Extract the [X, Y] coordinate from the center of the cell holding the provided text.  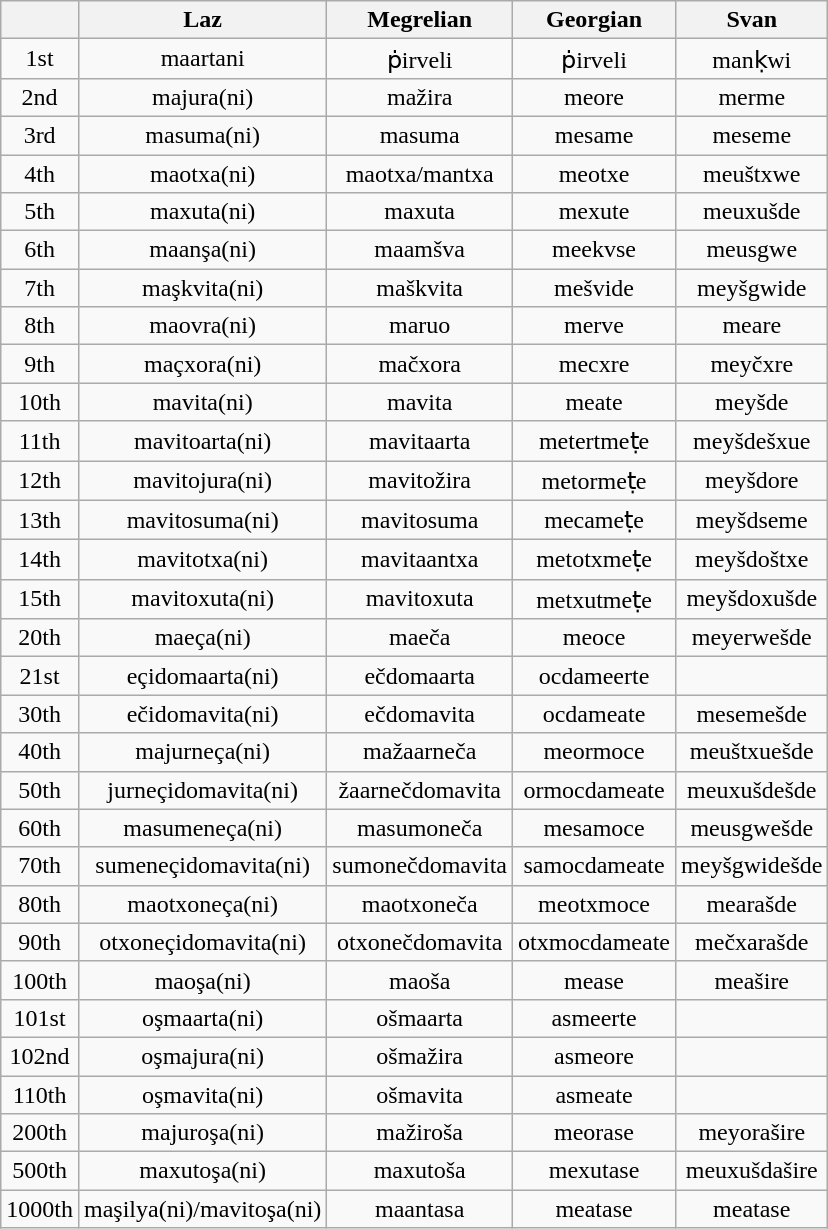
mesemešde [752, 714]
mesame [594, 135]
maçxora(ni) [202, 364]
4th [40, 173]
meyšde [752, 402]
meyšdoštxe [752, 560]
meuxušde [752, 212]
9th [40, 364]
metertmeṭe [594, 441]
mavitoarta(ni) [202, 441]
ormocdameate [594, 790]
maxutoša [420, 1171]
15th [40, 599]
majuroşa(ni) [202, 1133]
110th [40, 1095]
mecxre [594, 364]
majura(ni) [202, 97]
maşilya(ni)/mavitoşa(ni) [202, 1209]
mažira [420, 97]
majurneça(ni) [202, 752]
mesamoce [594, 828]
8th [40, 326]
mavitosuma [420, 520]
žaarnečdomavita [420, 790]
masuma [420, 135]
meyerwešde [752, 638]
asmeate [594, 1095]
meusgwešde [752, 828]
meyšgwidešde [752, 866]
ocdameerte [594, 676]
7th [40, 288]
samocdameate [594, 866]
40th [40, 752]
mečxarašde [752, 942]
21st [40, 676]
70th [40, 866]
mexutase [594, 1171]
maeča [420, 638]
100th [40, 980]
meormoce [594, 752]
12th [40, 480]
meotxe [594, 173]
maantasa [420, 1209]
10th [40, 402]
6th [40, 250]
ečdomavita [420, 714]
meare [752, 326]
meekvse [594, 250]
meusgwe [752, 250]
meuxušdešde [752, 790]
1st [40, 59]
101st [40, 1018]
5th [40, 212]
eçidomaarta(ni) [202, 676]
meyšdseme [752, 520]
maotxoneça(ni) [202, 904]
masumoneča [420, 828]
maškvita [420, 288]
ečidomavita(ni) [202, 714]
sumonečdomavita [420, 866]
maoşa(ni) [202, 980]
oşmaarta(ni) [202, 1018]
meorase [594, 1133]
2nd [40, 97]
mešvide [594, 288]
meyšdore [752, 480]
maotxoneča [420, 904]
Laz [202, 20]
mavita [420, 402]
500th [40, 1171]
mažaarneča [420, 752]
metormeṭe [594, 480]
otxmocdameate [594, 942]
merve [594, 326]
maanşa(ni) [202, 250]
meuštxwe [752, 173]
ošmažira [420, 1056]
Svan [752, 20]
meyčxre [752, 364]
20th [40, 638]
mavitaantxa [420, 560]
3rd [40, 135]
meyšgwide [752, 288]
metotxmeṭe [594, 560]
mavitoxuta(ni) [202, 599]
mačxora [420, 364]
metxutmeṭe [594, 599]
ošmaarta [420, 1018]
maotxa(ni) [202, 173]
mavita(ni) [202, 402]
oşmajura(ni) [202, 1056]
ečdomaarta [420, 676]
meašire [752, 980]
mavitaarta [420, 441]
sumeneçidomavita(ni) [202, 866]
102nd [40, 1056]
maxuta(ni) [202, 212]
Megrelian [420, 20]
meotxmoce [594, 904]
meseme [752, 135]
maamšva [420, 250]
mažiroša [420, 1133]
80th [40, 904]
meyorašire [752, 1133]
maartani [202, 59]
asmeore [594, 1056]
masumeneça(ni) [202, 828]
maşkvita(ni) [202, 288]
mavitoxuta [420, 599]
30th [40, 714]
Georgian [594, 20]
asmeerte [594, 1018]
maxuta [420, 212]
meuxušdašire [752, 1171]
otxonečdomavita [420, 942]
meore [594, 97]
mavitotxa(ni) [202, 560]
meyšdoxušde [752, 599]
maruo [420, 326]
maeça(ni) [202, 638]
manḳwi [752, 59]
mavitojura(ni) [202, 480]
14th [40, 560]
meyšdešxue [752, 441]
maxutoşa(ni) [202, 1171]
mexute [594, 212]
13th [40, 520]
mavitožira [420, 480]
1000th [40, 1209]
11th [40, 441]
maovra(ni) [202, 326]
maotxa/mantxa [420, 173]
90th [40, 942]
meuštxuešde [752, 752]
mavitosuma(ni) [202, 520]
meate [594, 402]
mecameṭe [594, 520]
50th [40, 790]
jurneçidomavita(ni) [202, 790]
oşmavita(ni) [202, 1095]
maoša [420, 980]
meoce [594, 638]
otxoneçidomavita(ni) [202, 942]
ocdameate [594, 714]
200th [40, 1133]
mease [594, 980]
ošmavita [420, 1095]
60th [40, 828]
masuma(ni) [202, 135]
merme [752, 97]
mearašde [752, 904]
